Provide the [x, y] coordinate of the cell's center where the given text is located.  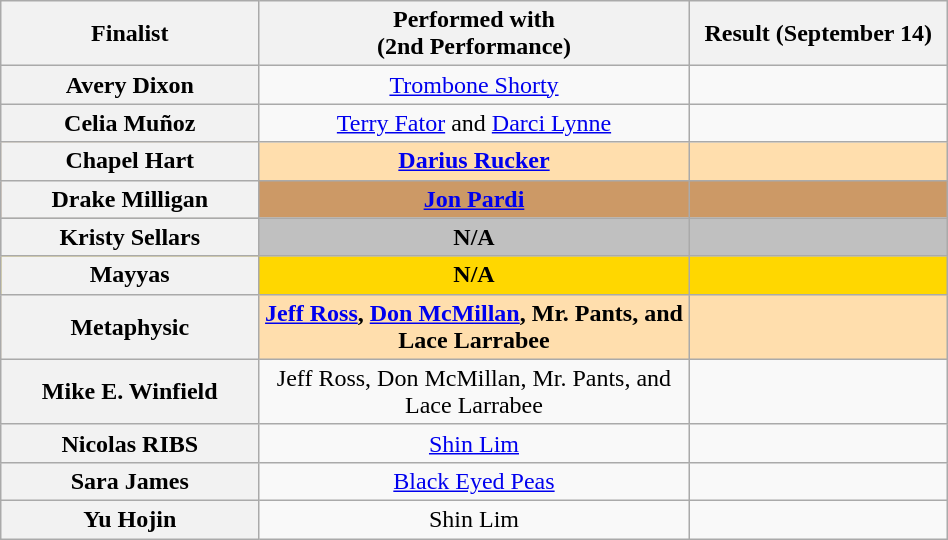
Performed with(2nd Performance) [474, 34]
Terry Fator and Darci Lynne [474, 123]
Kristy Sellars [130, 237]
Nicolas RIBS [130, 443]
Mike E. Winfield [130, 392]
Avery Dixon [130, 85]
Sara James [130, 481]
Jon Pardi [474, 199]
Mayyas [130, 275]
Metaphysic [130, 326]
Drake Milligan [130, 199]
Trombone Shorty [474, 85]
Yu Hojin [130, 519]
Celia Muñoz [130, 123]
Finalist [130, 34]
Darius Rucker [474, 161]
Black Eyed Peas [474, 481]
Result (September 14) [818, 34]
Chapel Hart [130, 161]
